For the text-containing cell, return its midpoint in [X, Y] coordinate format. 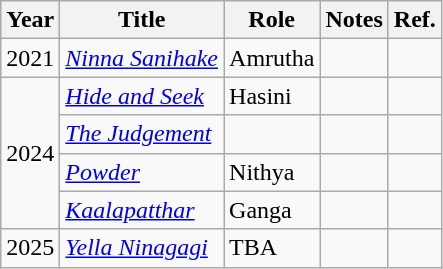
Hide and Seek [142, 96]
Ganga [272, 210]
Yella Ninagagi [142, 248]
The Judgement [142, 134]
Year [30, 20]
Nithya [272, 172]
Kaalapatthar [142, 210]
Ninna Sanihake [142, 58]
Role [272, 20]
Notes [354, 20]
Title [142, 20]
TBA [272, 248]
Amrutha [272, 58]
Powder [142, 172]
2021 [30, 58]
2024 [30, 153]
Ref. [414, 20]
Hasini [272, 96]
2025 [30, 248]
